Determine the [X, Y] coordinate at the center of the cell enclosing the given text.  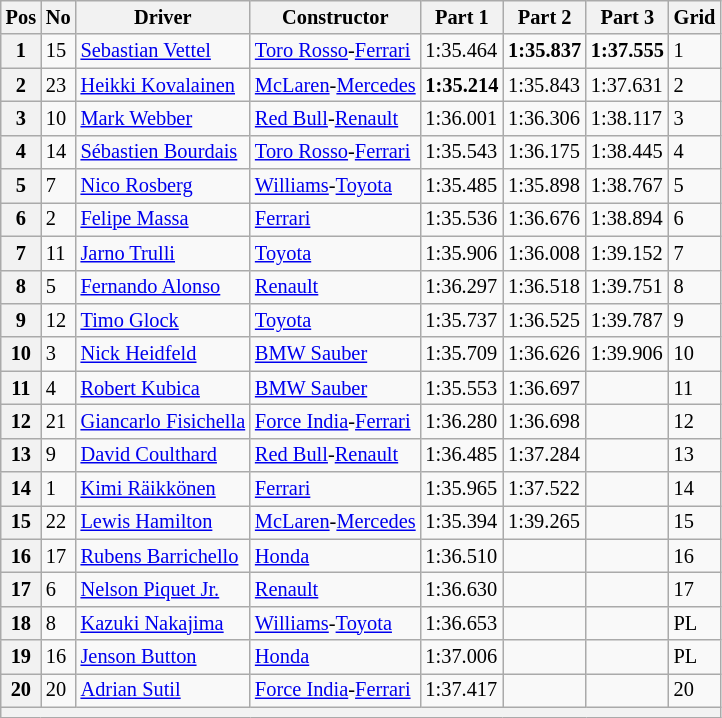
Sebastian Vettel [163, 51]
1:36.525 [544, 320]
1:35.737 [462, 320]
1:37.555 [628, 51]
1:36.306 [544, 118]
23 [58, 85]
Nico Rosberg [163, 186]
1:37.006 [462, 657]
1:39.751 [628, 287]
Fernando Alonso [163, 287]
1:35.464 [462, 51]
1:36.676 [544, 219]
1:37.522 [544, 489]
Grid [695, 17]
No [58, 17]
1:36.008 [544, 253]
Nick Heidfeld [163, 354]
1:36.280 [462, 421]
1:35.485 [462, 186]
Part 1 [462, 17]
1:39.152 [628, 253]
Mark Webber [163, 118]
Robert Kubica [163, 388]
1:36.001 [462, 118]
1:35.214 [462, 85]
1:39.906 [628, 354]
1:36.698 [544, 421]
Lewis Hamilton [163, 522]
1:38.767 [628, 186]
Nelson Piquet Jr. [163, 589]
1:36.630 [462, 589]
Jarno Trulli [163, 253]
Jenson Button [163, 657]
1:38.894 [628, 219]
Kimi Räikkönen [163, 489]
Part 2 [544, 17]
Rubens Barrichello [163, 556]
1:37.631 [628, 85]
1:36.697 [544, 388]
1:36.518 [544, 287]
Heikki Kovalainen [163, 85]
Felipe Massa [163, 219]
1:35.898 [544, 186]
1:35.906 [462, 253]
1:36.297 [462, 287]
Giancarlo Fisichella [163, 421]
Kazuki Nakajima [163, 623]
1:39.787 [628, 320]
1:38.117 [628, 118]
1:35.843 [544, 85]
1:37.284 [544, 455]
1:35.543 [462, 152]
1:35.536 [462, 219]
1:35.965 [462, 489]
1:38.445 [628, 152]
1:35.553 [462, 388]
Sébastien Bourdais [163, 152]
1:36.510 [462, 556]
1:39.265 [544, 522]
1:35.837 [544, 51]
Adrian Sutil [163, 690]
1:36.626 [544, 354]
1:36.653 [462, 623]
Pos [21, 17]
Driver [163, 17]
18 [21, 623]
1:35.709 [462, 354]
Part 3 [628, 17]
David Coulthard [163, 455]
22 [58, 522]
Constructor [335, 17]
21 [58, 421]
1:35.394 [462, 522]
Timo Glock [163, 320]
1:36.485 [462, 455]
1:36.175 [544, 152]
19 [21, 657]
1:37.417 [462, 690]
